Pinpoint the cell where the given text exists, returning its [x, y] midpoint coordinate. 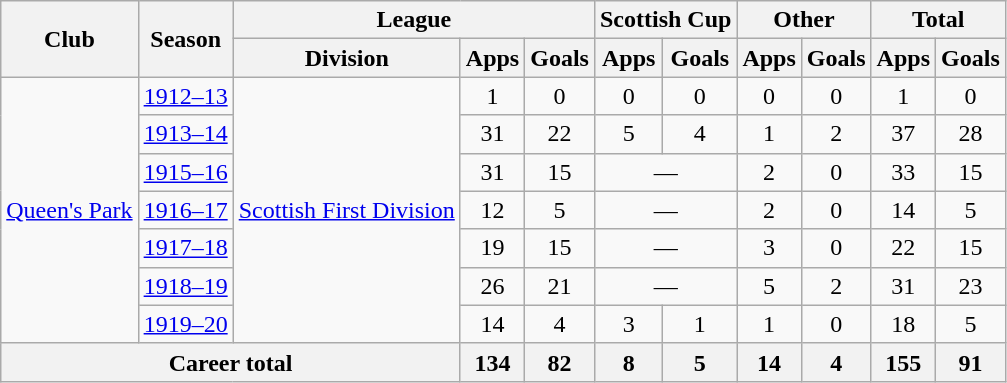
League [414, 20]
1912–13 [186, 96]
19 [492, 248]
Total [938, 20]
1916–17 [186, 210]
1913–14 [186, 134]
18 [903, 324]
1915–16 [186, 172]
8 [628, 362]
23 [971, 286]
37 [903, 134]
28 [971, 134]
1917–18 [186, 248]
Other [804, 20]
1918–19 [186, 286]
Club [70, 39]
Career total [231, 362]
Scottish Cup [665, 20]
91 [971, 362]
21 [560, 286]
82 [560, 362]
33 [903, 172]
155 [903, 362]
26 [492, 286]
12 [492, 210]
Queen's Park [70, 210]
1919–20 [186, 324]
Season [186, 39]
Division [346, 58]
Scottish First Division [346, 210]
134 [492, 362]
